Search for the cell housing the specified text and yield its (x, y) center coordinate. 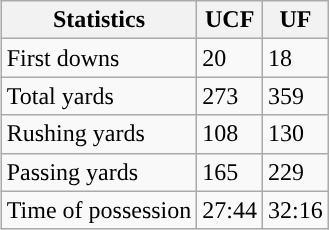
27:44 (230, 210)
108 (230, 134)
Total yards (99, 96)
229 (296, 172)
130 (296, 134)
Passing yards (99, 172)
Rushing yards (99, 134)
18 (296, 58)
20 (230, 58)
359 (296, 96)
UCF (230, 20)
Statistics (99, 20)
32:16 (296, 210)
273 (230, 96)
UF (296, 20)
Time of possession (99, 210)
First downs (99, 58)
165 (230, 172)
